For the text-containing cell, return its midpoint in (X, Y) coordinate format. 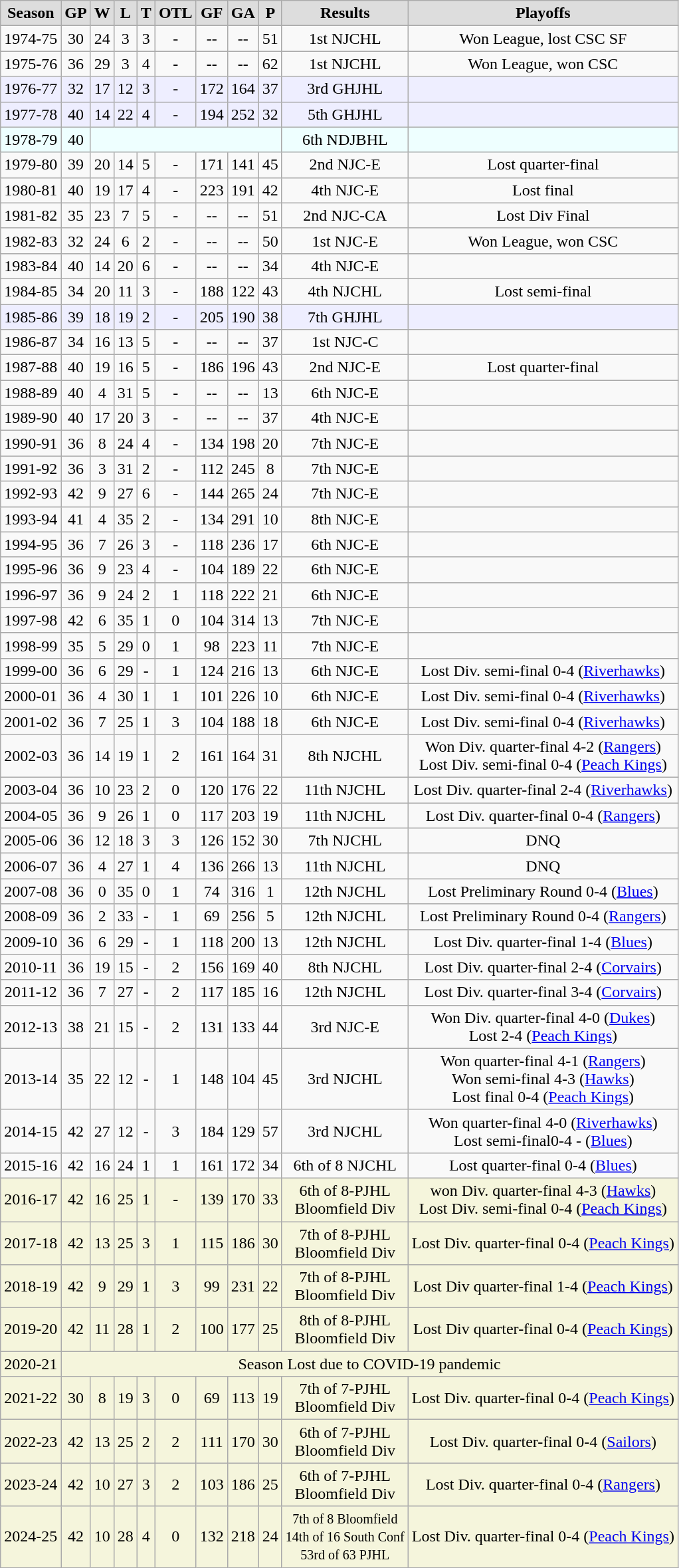
1993-94 (31, 519)
1978-79 (31, 140)
1994-95 (31, 544)
4th NJCHL (345, 291)
169 (243, 967)
1986-87 (31, 342)
Results (345, 13)
120 (211, 790)
144 (211, 494)
1997-98 (31, 620)
2023-24 (31, 1485)
132 (211, 1537)
2012-13 (31, 1026)
6th NDJBHL (345, 140)
OTL (175, 13)
Won quarter-final 4-1 (Rangers)Won semi-final 4-3 (Hawks)Lost final 0-4 (Peach Kings) (543, 1079)
2021-22 (31, 1399)
Lost Div. quarter-final 3-4 (Corvairs) (543, 992)
1996-97 (31, 595)
L (125, 13)
226 (243, 696)
316 (243, 891)
126 (211, 841)
1988-89 (31, 393)
196 (243, 368)
Lost Div Final (543, 215)
252 (243, 114)
1979-80 (31, 165)
191 (243, 190)
Lost Div. quarter-final 0-4 (Sailors) (543, 1441)
Lost Div. quarter-final 2-4 (Riverhawks) (543, 790)
Won quarter-final 4-0 (Riverhawks)Lost semi-final0-4 - (Blues) (543, 1131)
Lost Preliminary Round 0-4 (Blues) (543, 891)
W (102, 13)
8th NJC-E (345, 519)
205 (211, 317)
112 (211, 469)
57 (270, 1131)
2019-20 (31, 1329)
Lost Preliminary Round 0-4 (Rangers) (543, 917)
136 (211, 866)
Lost Div quarter-final 0-4 (Peach Kings) (543, 1329)
2007-08 (31, 891)
113 (243, 1399)
7th of 8 Bloomfield14th of 16 South Conf53rd of 63 PJHL (345, 1537)
GP (76, 13)
1987-88 (31, 368)
1982-83 (31, 241)
184 (211, 1131)
124 (211, 671)
133 (243, 1026)
1976-77 (31, 89)
236 (243, 544)
2000-01 (31, 696)
1st NJC-C (345, 342)
Won Div. quarter-final 4-2 (Rangers)Lost Div. semi-final 0-4 (Peach Kings) (543, 756)
Lost Div quarter-final 1-4 (Peach Kings) (543, 1287)
101 (211, 696)
Lost final (543, 190)
74 (211, 891)
314 (243, 620)
2005-06 (31, 841)
Won Div. quarter-final 4-0 (Dukes)Lost 2-4 (Peach Kings) (543, 1026)
2016-17 (31, 1199)
P (270, 13)
2015-16 (31, 1165)
2024-25 (31, 1537)
122 (243, 291)
185 (243, 992)
98 (211, 645)
1980-81 (31, 190)
Playoffs (543, 13)
44 (270, 1026)
1991-92 (31, 469)
GA (243, 13)
176 (243, 790)
2008-09 (31, 917)
245 (243, 469)
GF (211, 13)
1985-86 (31, 317)
3rd NJC-E (345, 1026)
177 (243, 1329)
141 (243, 165)
111 (211, 1441)
222 (243, 595)
2010-11 (31, 967)
139 (211, 1199)
1990-91 (31, 443)
194 (211, 114)
2014-15 (31, 1131)
1975-76 (31, 64)
7th GHJHL (345, 317)
2017-18 (31, 1243)
2001-02 (31, 721)
Season Lost due to COVID-19 pandemic (369, 1364)
1983-84 (31, 266)
8th of 8-PJHLBloomfield Div (345, 1329)
1974-75 (31, 39)
1995-96 (31, 570)
2003-04 (31, 790)
198 (243, 443)
103 (211, 1485)
231 (243, 1287)
6th of 8-PJHLBloomfield Div (345, 1199)
62 (270, 64)
41 (76, 519)
115 (211, 1243)
won Div. quarter-final 4-3 (Hawks)Lost Div. semi-final 0-4 (Peach Kings) (543, 1199)
1999-00 (31, 671)
Won League, lost CSC SF (543, 39)
131 (211, 1026)
190 (243, 317)
1st NJC-E (345, 241)
99 (211, 1287)
7th NJCHL (345, 841)
200 (243, 942)
Lost Div. quarter-final 1-4 (Blues) (543, 942)
3rd GHJHL (345, 89)
Lost semi-final (543, 291)
2009-10 (31, 942)
156 (211, 967)
100 (211, 1329)
218 (243, 1537)
291 (243, 519)
5th GHJHL (345, 114)
2022-23 (31, 1441)
Lost quarter-final 0-4 (Blues) (543, 1165)
Lost Div. quarter-final 2-4 (Corvairs) (543, 967)
6th of 8 NJCHL (345, 1165)
265 (243, 494)
Season (31, 13)
171 (211, 165)
2013-14 (31, 1079)
189 (243, 570)
148 (211, 1079)
203 (243, 816)
1977-78 (31, 114)
129 (243, 1131)
2002-03 (31, 756)
2011-12 (31, 992)
T (146, 13)
2020-21 (31, 1364)
50 (270, 241)
2004-05 (31, 816)
256 (243, 917)
2006-07 (31, 866)
152 (243, 841)
1992-93 (31, 494)
1989-90 (31, 418)
266 (243, 866)
1984-85 (31, 291)
2018-19 (31, 1287)
1981-82 (31, 215)
2nd NJC-CA (345, 215)
7th of 7-PJHLBloomfield Div (345, 1399)
1998-99 (31, 645)
216 (243, 671)
